Capture the cell that displays the provided text and extract its (X, Y) central coordinate. 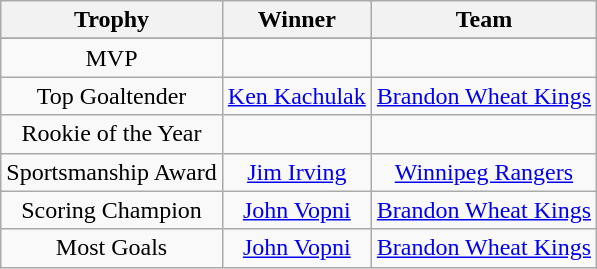
Winner (296, 20)
Sportsmanship Award (112, 172)
Scoring Champion (112, 210)
Ken Kachulak (296, 96)
Rookie of the Year (112, 134)
Jim Irving (296, 172)
Team (484, 20)
Trophy (112, 20)
Most Goals (112, 248)
Winnipeg Rangers (484, 172)
MVP (112, 58)
Top Goaltender (112, 96)
